Detect which cell encompasses the target text, then output its [x, y] center coordinate. 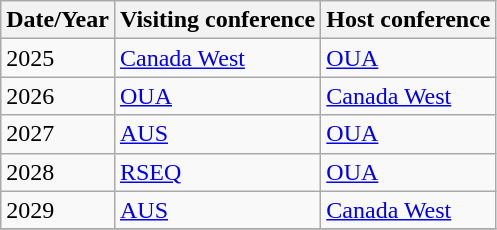
2029 [58, 210]
2028 [58, 172]
2027 [58, 134]
Date/Year [58, 20]
Host conference [408, 20]
2025 [58, 58]
2026 [58, 96]
Visiting conference [217, 20]
RSEQ [217, 172]
